Scan for the cell matching the given text and deliver its [x, y] coordinate at center. 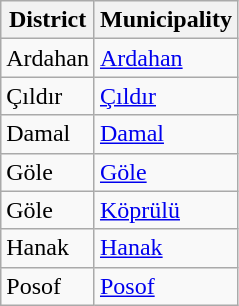
District [48, 20]
Municipality [166, 20]
Köprülü [166, 210]
